Locate the cell with the specified text and output its [x, y] center coordinate. 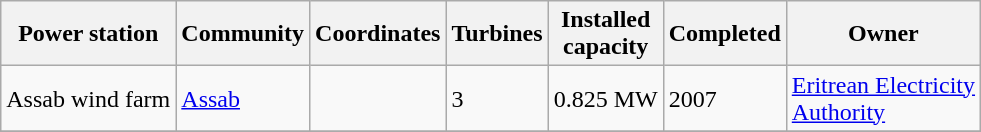
Coordinates [378, 34]
3 [497, 98]
Eritrean ElectricityAuthority [883, 98]
Community [243, 34]
Turbines [497, 34]
0.825 MW [606, 98]
Assab wind farm [88, 98]
Assab [243, 98]
Owner [883, 34]
Completed [724, 34]
Installedcapacity [606, 34]
Power station [88, 34]
2007 [724, 98]
